Output the (X, Y) coordinate of the center of the cell containing the given text.  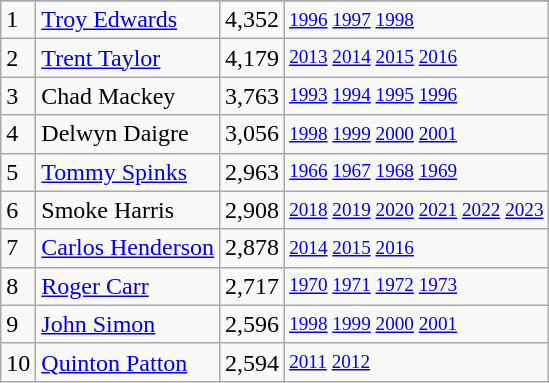
Delwyn Daigre (128, 134)
2011 2012 (417, 362)
4,179 (252, 58)
1966 1967 1968 1969 (417, 172)
1 (18, 20)
Troy Edwards (128, 20)
1996 1997 1998 (417, 20)
6 (18, 210)
4 (18, 134)
Tommy Spinks (128, 172)
Quinton Patton (128, 362)
Carlos Henderson (128, 248)
10 (18, 362)
2,908 (252, 210)
2 (18, 58)
Smoke Harris (128, 210)
4,352 (252, 20)
3,056 (252, 134)
2,596 (252, 324)
1970 1971 1972 1973 (417, 286)
5 (18, 172)
2,594 (252, 362)
2,963 (252, 172)
8 (18, 286)
John Simon (128, 324)
2018 2019 2020 2021 2022 2023 (417, 210)
3,763 (252, 96)
9 (18, 324)
2014 2015 2016 (417, 248)
2,717 (252, 286)
7 (18, 248)
Roger Carr (128, 286)
3 (18, 96)
2,878 (252, 248)
Trent Taylor (128, 58)
Chad Mackey (128, 96)
1993 1994 1995 1996 (417, 96)
2013 2014 2015 2016 (417, 58)
